Locate the cell with the specified text and output its [X, Y] center coordinate. 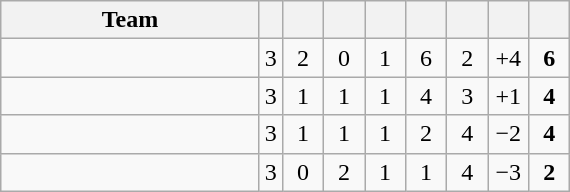
Team [130, 20]
+4 [508, 58]
−2 [508, 134]
+1 [508, 96]
−3 [508, 172]
